Provide the [x, y] coordinate of the cell's center where the given text is located.  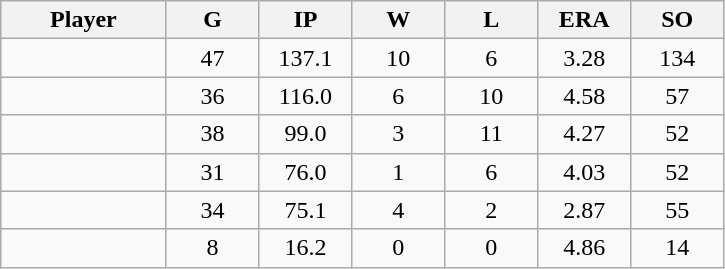
G [212, 20]
8 [212, 248]
16.2 [306, 248]
L [492, 20]
134 [678, 58]
31 [212, 172]
ERA [584, 20]
116.0 [306, 96]
Player [84, 20]
3.28 [584, 58]
75.1 [306, 210]
4.58 [584, 96]
57 [678, 96]
1 [398, 172]
99.0 [306, 134]
4 [398, 210]
2 [492, 210]
SO [678, 20]
11 [492, 134]
3 [398, 134]
55 [678, 210]
4.27 [584, 134]
14 [678, 248]
4.86 [584, 248]
137.1 [306, 58]
36 [212, 96]
34 [212, 210]
4.03 [584, 172]
38 [212, 134]
2.87 [584, 210]
W [398, 20]
76.0 [306, 172]
47 [212, 58]
IP [306, 20]
